Scan for the cell matching the given text and deliver its [X, Y] coordinate at center. 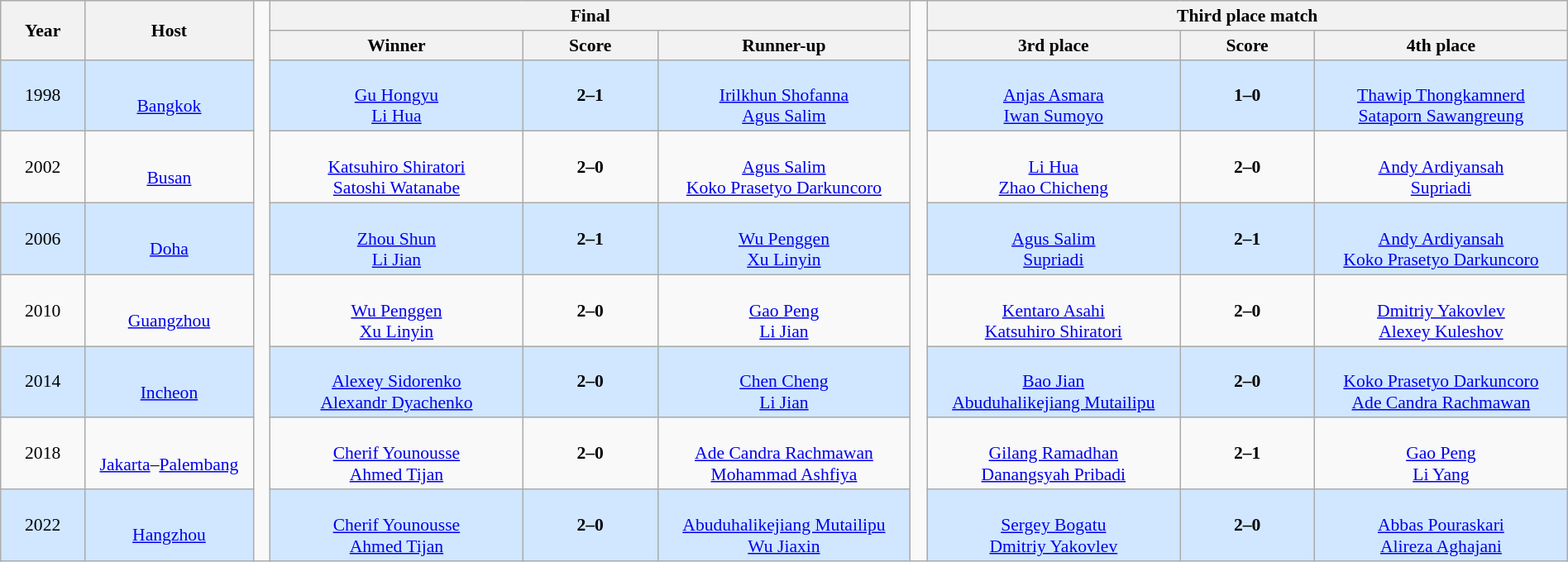
Gu HongyuLi Hua [397, 96]
Gao PengLi Yang [1441, 455]
Host [170, 30]
Chen ChengLi Jian [784, 382]
Bao JianAbuduhalikejiang Mutailipu [1054, 382]
Li HuaZhao Chicheng [1054, 167]
Andy ArdiyansahSupriadi [1441, 167]
Thawip ThongkamnerdSataporn Sawangreung [1441, 96]
Guangzhou [170, 311]
2022 [43, 526]
Agus SalimSupriadi [1054, 240]
Hangzhou [170, 526]
Kentaro AsahiKatsuhiro Shiratori [1054, 311]
2010 [43, 311]
Anjas AsmaraIwan Sumoyo [1054, 96]
Abbas PouraskariAlireza Aghajani [1441, 526]
Gao PengLi Jian [784, 311]
Final [590, 16]
Bangkok [170, 96]
1998 [43, 96]
Winner [397, 45]
2002 [43, 167]
Doha [170, 240]
Sergey BogatuDmitriy Yakovlev [1054, 526]
Ade Candra RachmawanMohammad Ashfiya [784, 455]
Year [43, 30]
Katsuhiro ShiratoriSatoshi Watanabe [397, 167]
2006 [43, 240]
Dmitriy YakovlevAlexey Kuleshov [1441, 311]
Busan [170, 167]
Andy ArdiyansahKoko Prasetyo Darkuncoro [1441, 240]
Gilang RamadhanDanangsyah Pribadi [1054, 455]
Alexey SidorenkoAlexandr Dyachenko [397, 382]
Jakarta–Palembang [170, 455]
Third place match [1247, 16]
Runner-up [784, 45]
2014 [43, 382]
3rd place [1054, 45]
1–0 [1247, 96]
Koko Prasetyo DarkuncoroAde Candra Rachmawan [1441, 382]
Irilkhun ShofannaAgus Salim [784, 96]
Agus SalimKoko Prasetyo Darkuncoro [784, 167]
Incheon [170, 382]
2018 [43, 455]
Abuduhalikejiang MutailipuWu Jiaxin [784, 526]
4th place [1441, 45]
Zhou ShunLi Jian [397, 240]
